Determine the [x, y] coordinate at the center of the cell enclosing the given text.  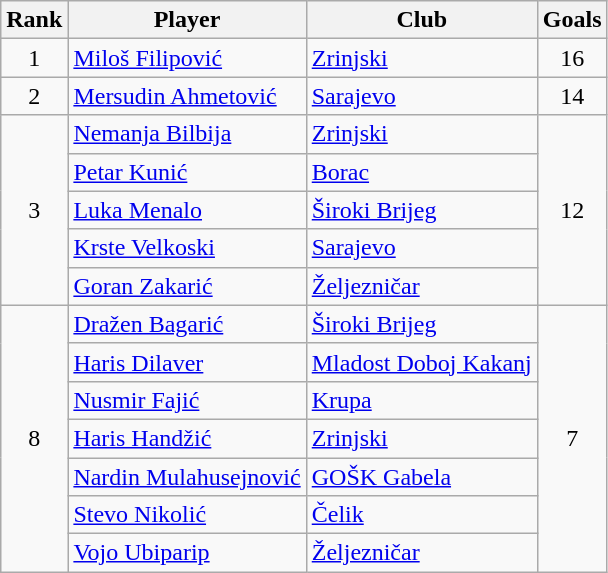
1 [34, 58]
Nemanja Bilbija [187, 134]
Dražen Bagarić [187, 324]
Čelik [422, 515]
Nardin Mulahusejnović [187, 477]
14 [572, 96]
Haris Handžić [187, 438]
7 [572, 438]
Stevo Nikolić [187, 515]
Rank [34, 20]
Goran Zakarić [187, 286]
Borac [422, 172]
16 [572, 58]
Vojo Ubiparip [187, 553]
Miloš Filipović [187, 58]
Mladost Doboj Kakanj [422, 362]
Luka Menalo [187, 210]
Haris Dilaver [187, 362]
8 [34, 438]
Mersudin Ahmetović [187, 96]
Nusmir Fajić [187, 400]
Krste Velkoski [187, 248]
Petar Kunić [187, 172]
Player [187, 20]
12 [572, 210]
3 [34, 210]
Goals [572, 20]
Club [422, 20]
GOŠK Gabela [422, 477]
Krupa [422, 400]
2 [34, 96]
